Output the (x, y) coordinate of the center of the cell containing the given text.  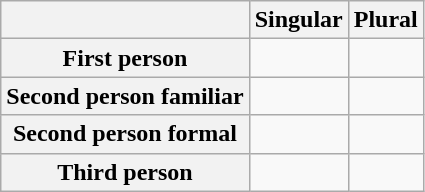
Singular (298, 20)
Plural (386, 20)
Second person familiar (125, 96)
Second person formal (125, 134)
First person (125, 58)
Third person (125, 172)
